Pinpoint the cell where the given text exists, returning its (X, Y) midpoint coordinate. 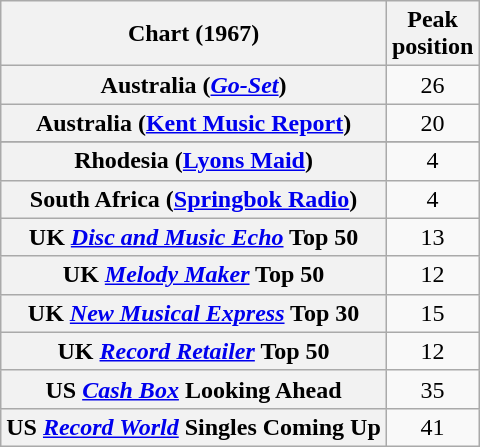
Rhodesia (Lyons Maid) (194, 161)
UK Record Retailer Top 50 (194, 351)
South Africa (Springbok Radio) (194, 199)
Chart (1967) (194, 34)
Australia (Go-Set) (194, 85)
41 (432, 427)
26 (432, 85)
20 (432, 123)
US Cash Box Looking Ahead (194, 389)
UK Disc and Music Echo Top 50 (194, 237)
13 (432, 237)
Peakposition (432, 34)
UK Melody Maker Top 50 (194, 275)
UK New Musical Express Top 30 (194, 313)
Australia (Kent Music Report) (194, 123)
US Record World Singles Coming Up (194, 427)
15 (432, 313)
35 (432, 389)
